Find where the given text appears and provide that cell's center as [x, y] coordinate. 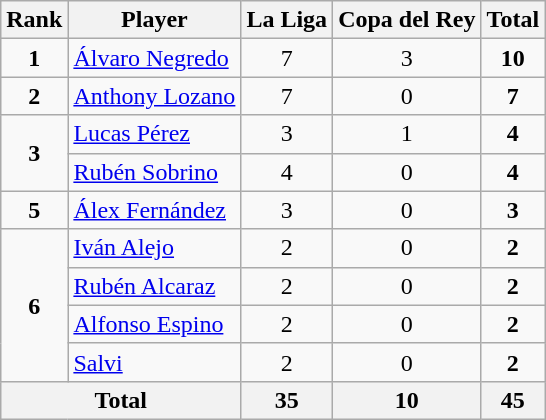
6 [34, 305]
35 [287, 400]
Rank [34, 20]
5 [34, 210]
Álex Fernández [154, 210]
45 [513, 400]
Anthony Lozano [154, 96]
Copa del Rey [407, 20]
Salvi [154, 362]
Alfonso Espino [154, 324]
La Liga [287, 20]
Iván Alejo [154, 248]
Player [154, 20]
Rubén Sobrino [154, 172]
Álvaro Negredo [154, 58]
Rubén Alcaraz [154, 286]
Lucas Pérez [154, 134]
